Return (x, y) of the center of cell containing provided text 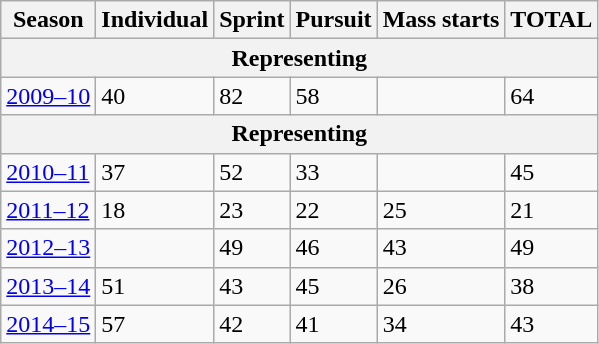
40 (155, 96)
34 (441, 324)
2012–13 (48, 248)
Individual (155, 20)
25 (441, 210)
38 (552, 286)
2009–10 (48, 96)
23 (252, 210)
Sprint (252, 20)
2014–15 (48, 324)
42 (252, 324)
52 (252, 172)
82 (252, 96)
Pursuit (334, 20)
51 (155, 286)
46 (334, 248)
22 (334, 210)
64 (552, 96)
21 (552, 210)
57 (155, 324)
Mass starts (441, 20)
2011–12 (48, 210)
Season (48, 20)
TOTAL (552, 20)
58 (334, 96)
18 (155, 210)
26 (441, 286)
2013–14 (48, 286)
2010–11 (48, 172)
33 (334, 172)
37 (155, 172)
41 (334, 324)
